Capture the cell that displays the provided text and extract its (X, Y) central coordinate. 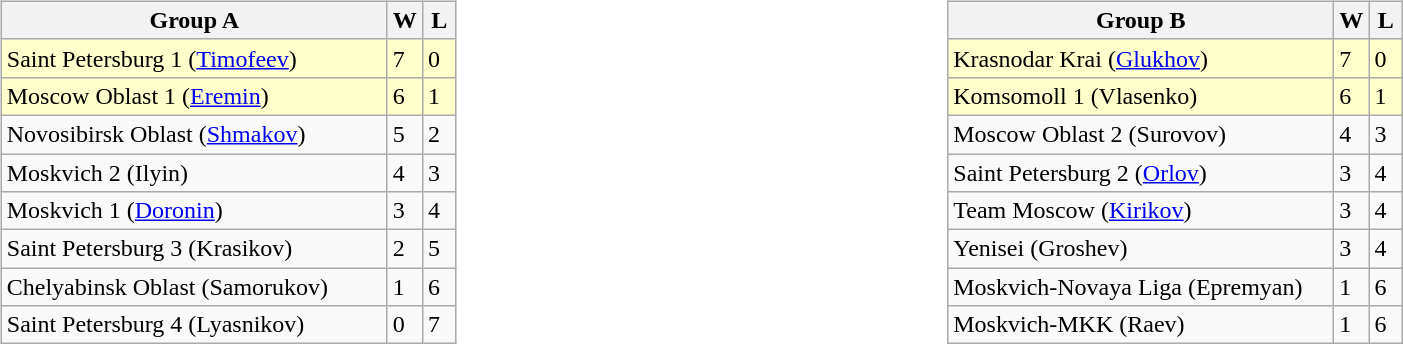
Team Moscow (Kirikov) (1141, 211)
Saint Petersburg 1 (Timofeev) (194, 58)
Group A (194, 20)
Moscow Oblast 2 (Surovov) (1141, 134)
Moskvich-Novaya Liga (Epremyan) (1141, 287)
Komsomoll 1 (Vlasenko) (1141, 96)
Saint Petersburg 4 (Lyasnikov) (194, 325)
Saint Petersburg 3 (Krasikov) (194, 249)
Chelyabinsk Oblast (Samorukov) (194, 287)
Krasnodar Krai (Glukhov) (1141, 58)
Moskvich 1 (Doronin) (194, 211)
Saint Petersburg 2 (Orlov) (1141, 173)
Moskvich-MKK (Raev) (1141, 325)
Yenisei (Groshev) (1141, 249)
Moscow Oblast 1 (Eremin) (194, 96)
Moskvich 2 (Ilyin) (194, 173)
Novosibirsk Oblast (Shmakov) (194, 134)
Group B (1141, 20)
